Capture the cell that displays the provided text and extract its (x, y) central coordinate. 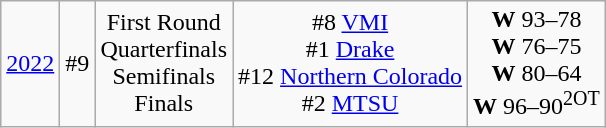
First Round Quarterfinals Semifinals Finals (164, 64)
W 93–78 W 76–75 W 80–64 W 96–902OT (537, 64)
#8 VMI #1 Drake #12 Northern Colorado #2 MTSU (350, 64)
2022 (30, 64)
#9 (78, 64)
